From the cell containing the given text, extract its center point as (x, y) coordinate. 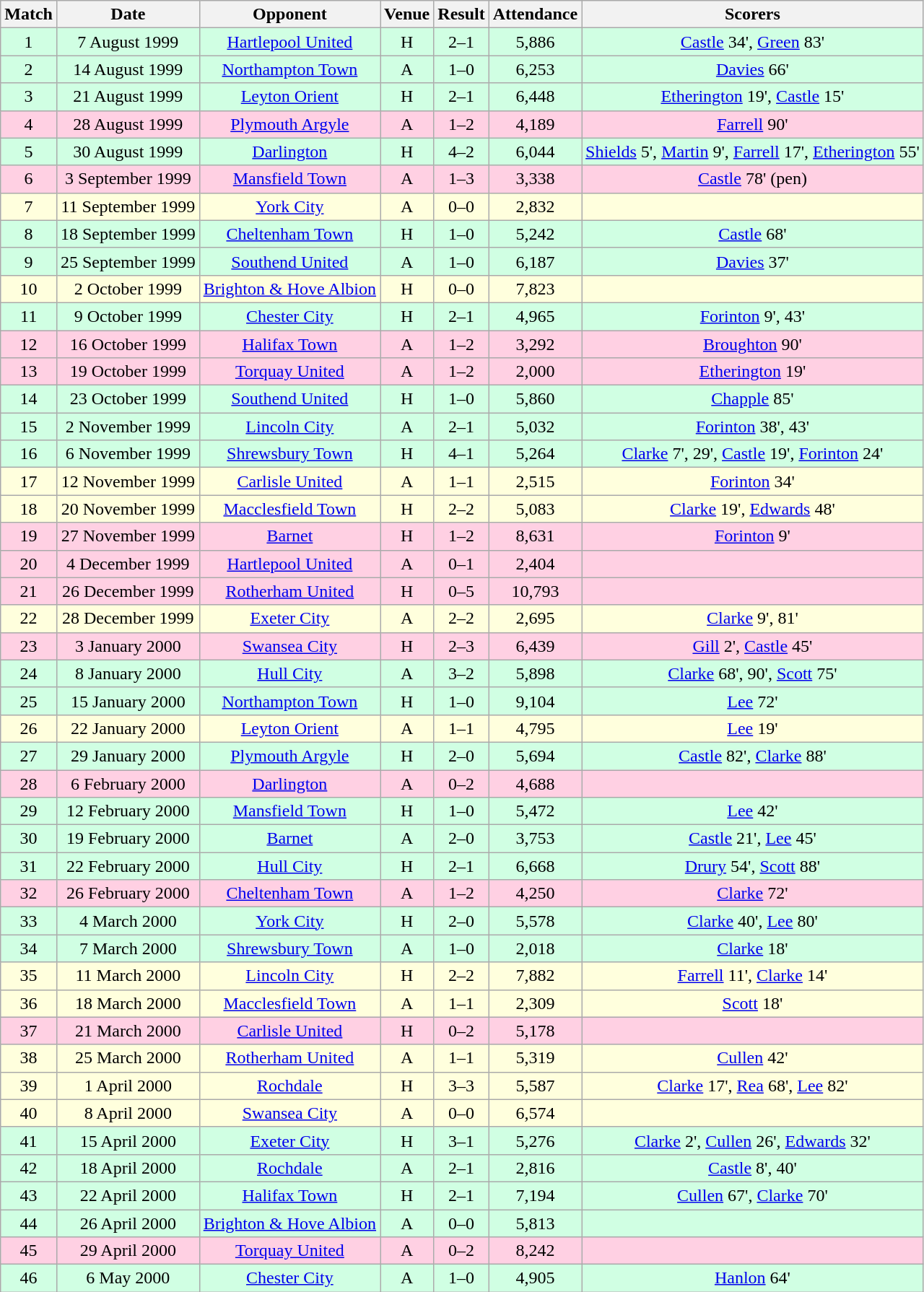
3,338 (535, 179)
6 (29, 179)
6 November 1999 (128, 454)
11 September 1999 (128, 206)
Lee 42' (753, 811)
6,044 (535, 152)
6,187 (535, 261)
Match (29, 14)
Clarke 18' (753, 948)
4,189 (535, 124)
2,309 (535, 1003)
0–5 (461, 591)
Forinton 9', 43' (753, 316)
22 April 2000 (128, 1195)
9 October 1999 (128, 316)
Davies 66' (753, 69)
3 September 1999 (128, 179)
16 (29, 454)
5,813 (535, 1223)
26 (29, 728)
33 (29, 921)
20 November 1999 (128, 509)
19 (29, 536)
32 (29, 894)
5,032 (535, 427)
5,264 (535, 454)
Venue (407, 14)
4,905 (535, 1278)
2,404 (535, 564)
26 February 2000 (128, 894)
Davies 37' (753, 261)
5,587 (535, 1086)
18 (29, 509)
Clarke 40', Lee 80' (753, 921)
2,515 (535, 481)
29 (29, 811)
21 August 1999 (128, 97)
9,104 (535, 701)
7,882 (535, 976)
46 (29, 1278)
Shields 5', Martin 9', Farrell 17', Etherington 55' (753, 152)
15 January 2000 (128, 701)
5,860 (535, 399)
Scott 18' (753, 1003)
Opponent (289, 14)
12 February 2000 (128, 811)
Clarke 7', 29', Castle 19', Forinton 24' (753, 454)
Cullen 67', Clarke 70' (753, 1195)
Attendance (535, 14)
7 August 1999 (128, 42)
25 September 1999 (128, 261)
Clarke 2', Cullen 26', Edwards 32' (753, 1140)
5,276 (535, 1140)
Chapple 85' (753, 399)
3–3 (461, 1086)
6,439 (535, 646)
19 October 1999 (128, 372)
4–2 (461, 152)
4,688 (535, 783)
7 March 2000 (128, 948)
Farrell 90' (753, 124)
44 (29, 1223)
Cullen 42' (753, 1058)
30 (29, 839)
8 April 2000 (128, 1113)
1 April 2000 (128, 1086)
9 (29, 261)
39 (29, 1086)
1–3 (461, 179)
25 March 2000 (128, 1058)
23 October 1999 (128, 399)
20 (29, 564)
6 February 2000 (128, 783)
4,250 (535, 894)
43 (29, 1195)
35 (29, 976)
3 (29, 97)
36 (29, 1003)
31 (29, 866)
14 (29, 399)
2 (29, 69)
12 (29, 344)
11 (29, 316)
6,574 (535, 1113)
28 August 1999 (128, 124)
22 February 2000 (128, 866)
Etherington 19' (753, 372)
26 April 2000 (128, 1223)
2–3 (461, 646)
28 (29, 783)
8 January 2000 (128, 673)
5 (29, 152)
4 (29, 124)
21 March 2000 (128, 1031)
24 (29, 673)
Result (461, 14)
5,886 (535, 42)
2,832 (535, 206)
21 (29, 591)
10,793 (535, 591)
5,472 (535, 811)
Clarke 19', Edwards 48' (753, 509)
14 August 1999 (128, 69)
Gill 2', Castle 45' (753, 646)
34 (29, 948)
7,194 (535, 1195)
18 September 1999 (128, 234)
4 December 1999 (128, 564)
6,253 (535, 69)
Castle 21', Lee 45' (753, 839)
10 (29, 289)
7 (29, 206)
2,695 (535, 619)
8,242 (535, 1251)
22 (29, 619)
Drury 54', Scott 88' (753, 866)
23 (29, 646)
5,178 (535, 1031)
3,753 (535, 839)
16 October 1999 (128, 344)
4,965 (535, 316)
5,898 (535, 673)
40 (29, 1113)
Forinton 34' (753, 481)
Castle 82', Clarke 88' (753, 756)
29 January 2000 (128, 756)
29 April 2000 (128, 1251)
2 October 1999 (128, 289)
30 August 1999 (128, 152)
4–1 (461, 454)
Clarke 68', 90', Scott 75' (753, 673)
0–1 (461, 564)
Clarke 72' (753, 894)
25 (29, 701)
27 (29, 756)
2,000 (535, 372)
Clarke 9', 81' (753, 619)
4,795 (535, 728)
8 (29, 234)
17 (29, 481)
Castle 8', 40' (753, 1168)
12 November 1999 (128, 481)
Scorers (753, 14)
6,448 (535, 97)
5,319 (535, 1058)
6 May 2000 (128, 1278)
3–2 (461, 673)
Castle 68' (753, 234)
3 January 2000 (128, 646)
27 November 1999 (128, 536)
Forinton 9' (753, 536)
8,631 (535, 536)
15 (29, 427)
Farrell 11', Clarke 14' (753, 976)
3–1 (461, 1140)
5,694 (535, 756)
Date (128, 14)
11 March 2000 (128, 976)
18 March 2000 (128, 1003)
5,242 (535, 234)
19 February 2000 (128, 839)
Forinton 38', 43' (753, 427)
38 (29, 1058)
Hanlon 64' (753, 1278)
37 (29, 1031)
Lee 72' (753, 701)
26 December 1999 (128, 591)
22 January 2000 (128, 728)
1 (29, 42)
7,823 (535, 289)
3,292 (535, 344)
6,668 (535, 866)
41 (29, 1140)
2,018 (535, 948)
2 November 1999 (128, 427)
Castle 34', Green 83' (753, 42)
5,578 (535, 921)
Clarke 17', Rea 68', Lee 82' (753, 1086)
15 April 2000 (128, 1140)
Broughton 90' (753, 344)
Castle 78' (pen) (753, 179)
28 December 1999 (128, 619)
18 April 2000 (128, 1168)
13 (29, 372)
45 (29, 1251)
5,083 (535, 509)
Lee 19' (753, 728)
42 (29, 1168)
Etherington 19', Castle 15' (753, 97)
2,816 (535, 1168)
4 March 2000 (128, 921)
